Capture the cell that displays the provided text and extract its (x, y) central coordinate. 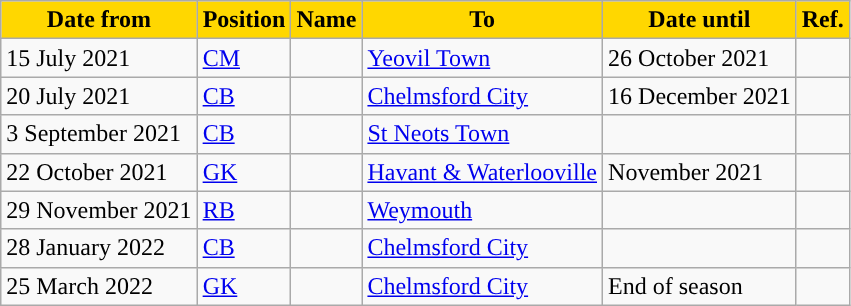
November 2021 (700, 172)
Date until (700, 20)
Date from (99, 20)
3 September 2021 (99, 134)
Havant & Waterlooville (482, 172)
20 July 2021 (99, 96)
26 October 2021 (700, 58)
To (482, 20)
Position (244, 20)
28 January 2022 (99, 248)
29 November 2021 (99, 210)
16 December 2021 (700, 96)
15 July 2021 (99, 58)
CM (244, 58)
Ref. (822, 20)
22 October 2021 (99, 172)
Weymouth (482, 210)
RB (244, 210)
St Neots Town (482, 134)
End of season (700, 286)
25 March 2022 (99, 286)
Name (326, 20)
Yeovil Town (482, 58)
